From the cell containing the given text, extract its center point as [x, y] coordinate. 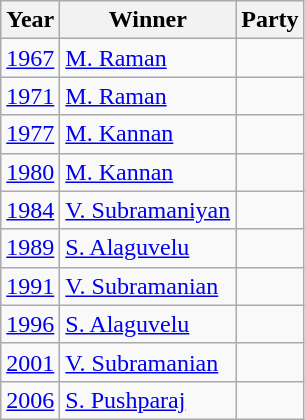
Party [270, 20]
1967 [30, 58]
1980 [30, 172]
1996 [30, 324]
2006 [30, 400]
S. Pushparaj [148, 400]
1977 [30, 134]
Winner [148, 20]
V. Subramaniyan [148, 210]
1989 [30, 248]
Year [30, 20]
2001 [30, 362]
1991 [30, 286]
1971 [30, 96]
1984 [30, 210]
